For the text-containing cell, return its midpoint in (X, Y) coordinate format. 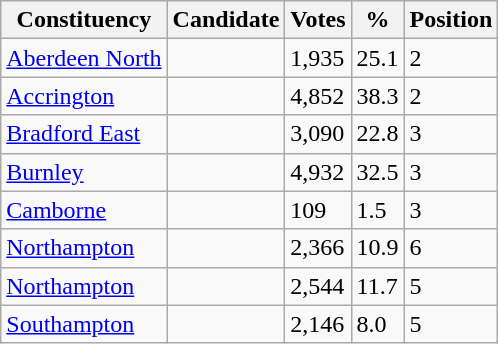
6 (451, 248)
2,146 (318, 324)
Camborne (84, 210)
2,544 (318, 286)
Votes (318, 20)
10.9 (378, 248)
32.5 (378, 172)
8.0 (378, 324)
22.8 (378, 134)
% (378, 20)
109 (318, 210)
3,090 (318, 134)
11.7 (378, 286)
Constituency (84, 20)
Burnley (84, 172)
Position (451, 20)
Southampton (84, 324)
1,935 (318, 58)
Aberdeen North (84, 58)
25.1 (378, 58)
4,852 (318, 96)
38.3 (378, 96)
2,366 (318, 248)
4,932 (318, 172)
Accrington (84, 96)
1.5 (378, 210)
Bradford East (84, 134)
Candidate (226, 20)
